Find where the given text appears and provide that cell's center as [x, y] coordinate. 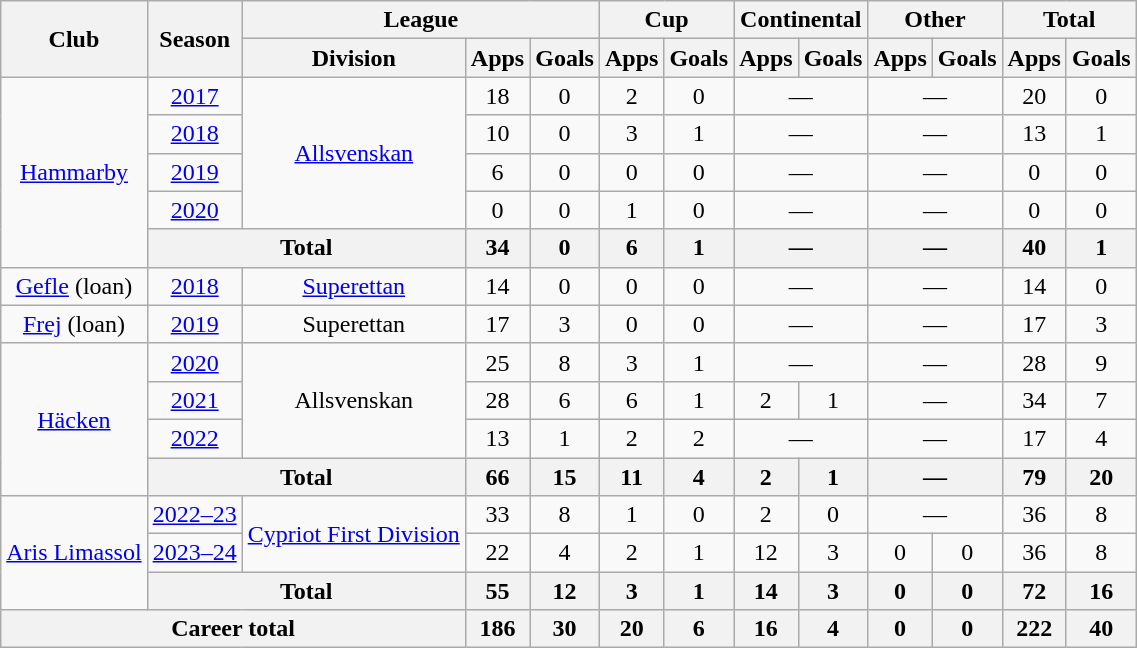
222 [1034, 629]
Frej (loan) [74, 324]
18 [497, 96]
Häcken [74, 419]
2017 [194, 96]
22 [497, 553]
League [420, 20]
Hammarby [74, 172]
Career total [234, 629]
2021 [194, 400]
11 [631, 477]
Season [194, 39]
15 [565, 477]
2023–24 [194, 553]
Cup [666, 20]
66 [497, 477]
7 [1101, 400]
10 [497, 134]
55 [497, 591]
2022 [194, 438]
Continental [801, 20]
Other [935, 20]
33 [497, 515]
Gefle (loan) [74, 286]
2022–23 [194, 515]
Aris Limassol [74, 553]
72 [1034, 591]
Division [354, 58]
25 [497, 362]
Cypriot First Division [354, 534]
30 [565, 629]
9 [1101, 362]
186 [497, 629]
Club [74, 39]
79 [1034, 477]
